Find where the given text appears and provide that cell's center as [x, y] coordinate. 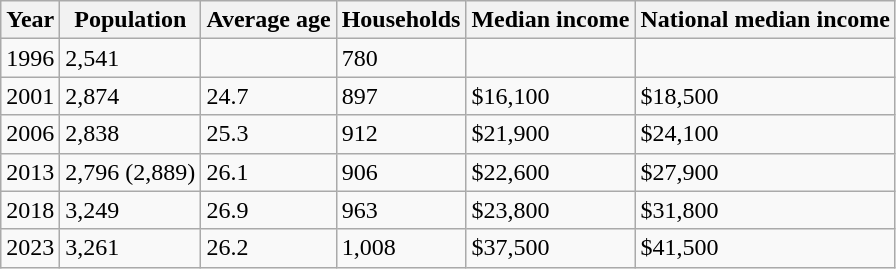
Average age [268, 20]
2023 [30, 248]
1,008 [401, 248]
906 [401, 172]
National median income [765, 20]
$37,500 [550, 248]
2,541 [130, 58]
$23,800 [550, 210]
Households [401, 20]
$31,800 [765, 210]
$18,500 [765, 96]
3,261 [130, 248]
$22,600 [550, 172]
912 [401, 134]
2013 [30, 172]
26.9 [268, 210]
2006 [30, 134]
Year [30, 20]
26.2 [268, 248]
25.3 [268, 134]
26.1 [268, 172]
24.7 [268, 96]
$21,900 [550, 134]
2001 [30, 96]
2,838 [130, 134]
897 [401, 96]
$27,900 [765, 172]
780 [401, 58]
2018 [30, 210]
1996 [30, 58]
963 [401, 210]
$41,500 [765, 248]
Population [130, 20]
Median income [550, 20]
2,796 (2,889) [130, 172]
$24,100 [765, 134]
2,874 [130, 96]
3,249 [130, 210]
$16,100 [550, 96]
